Search for the cell housing the specified text and yield its (X, Y) center coordinate. 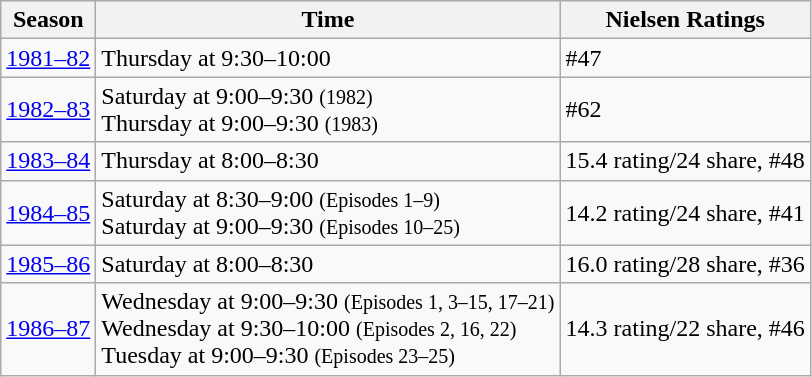
#47 (685, 58)
1982–83 (48, 110)
1984–85 (48, 212)
Saturday at 8:00–8:30 (328, 264)
16.0 rating/28 share, #36 (685, 264)
Wednesday at 9:00–9:30 (Episodes 1, 3–15, 17–21)Wednesday at 9:30–10:00 (Episodes 2, 16, 22)Tuesday at 9:00–9:30 (Episodes 23–25) (328, 329)
Time (328, 20)
Nielsen Ratings (685, 20)
14.3 rating/22 share, #46 (685, 329)
14.2 rating/24 share, #41 (685, 212)
1985–86 (48, 264)
Thursday at 8:00–8:30 (328, 161)
1983–84 (48, 161)
#62 (685, 110)
1986–87 (48, 329)
Saturday at 9:00–9:30 (1982)Thursday at 9:00–9:30 (1983) (328, 110)
15.4 rating/24 share, #48 (685, 161)
Thursday at 9:30–10:00 (328, 58)
Saturday at 8:30–9:00 (Episodes 1–9)Saturday at 9:00–9:30 (Episodes 10–25) (328, 212)
Season (48, 20)
1981–82 (48, 58)
